Output the [X, Y] coordinate of the center of the cell containing the given text.  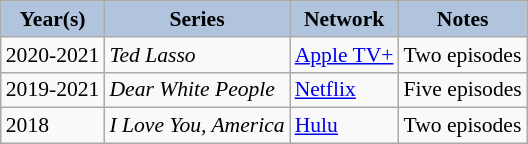
I Love You, America [196, 126]
2020-2021 [53, 55]
Dear White People [196, 90]
Series [196, 19]
Notes [462, 19]
Hulu [344, 126]
Apple TV+ [344, 55]
Network [344, 19]
Netflix [344, 90]
2018 [53, 126]
Five episodes [462, 90]
2019-2021 [53, 90]
Ted Lasso [196, 55]
Year(s) [53, 19]
